Extract the (X, Y) coordinate from the center of the cell holding the provided text.  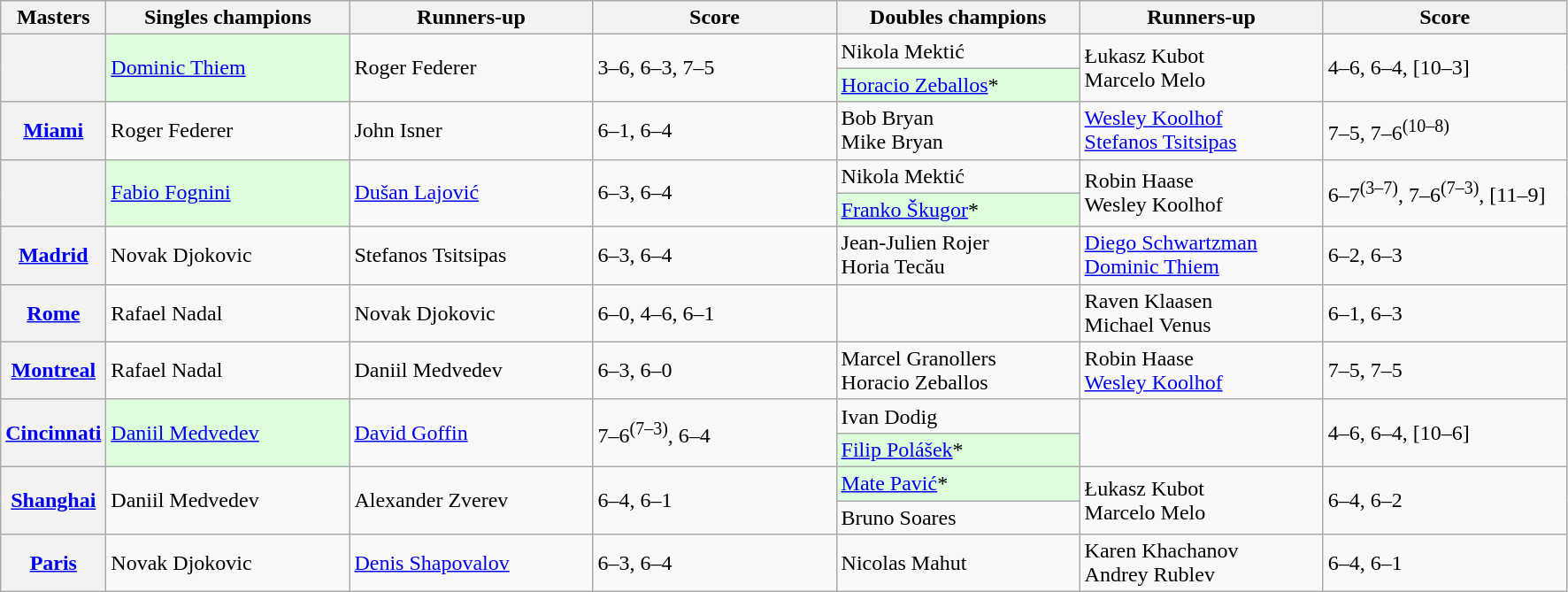
6–1, 6–3 (1444, 313)
6–1, 6–4 (715, 131)
Masters (53, 18)
7–6(7–3), 6–4 (715, 433)
Alexander Zverev (471, 500)
6–2, 6–3 (1444, 255)
6–3, 6–0 (715, 370)
Dominic Thiem (228, 68)
Dušan Lajović (471, 193)
Cincinnati (53, 433)
Diego Schwartzman Dominic Thiem (1202, 255)
Horacio Zeballos* (957, 85)
3–6, 6–3, 7–5 (715, 68)
4–6, 6–4, [10–3] (1444, 68)
Raven Klaasen Michael Venus (1202, 313)
Paris (53, 563)
Stefanos Tsitsipas (471, 255)
6–4, 6–2 (1444, 500)
Rome (53, 313)
Doubles champions (957, 18)
7–5, 7–5 (1444, 370)
Shanghai (53, 500)
Fabio Fognini (228, 193)
Franko Škugor* (957, 210)
Ivan Dodig (957, 416)
Filip Polášek* (957, 450)
6–7(3–7), 7–6(7–3), [11–9] (1444, 193)
Marcel Granollers Horacio Zeballos (957, 370)
6–0, 4–6, 6–1 (715, 313)
Madrid (53, 255)
John Isner (471, 131)
Mate Pavić* (957, 483)
Miami (53, 131)
Singles champions (228, 18)
Bruno Soares (957, 518)
Karen Khachanov Andrey Rublev (1202, 563)
Bob Bryan Mike Bryan (957, 131)
Denis Shapovalov (471, 563)
Montreal (53, 370)
Jean-Julien Rojer Horia Tecău (957, 255)
Nicolas Mahut (957, 563)
4–6, 6–4, [10–6] (1444, 433)
7–5, 7–6(10–8) (1444, 131)
Wesley Koolhof Stefanos Tsitsipas (1202, 131)
David Goffin (471, 433)
